Return (X, Y) of the center of cell containing provided text 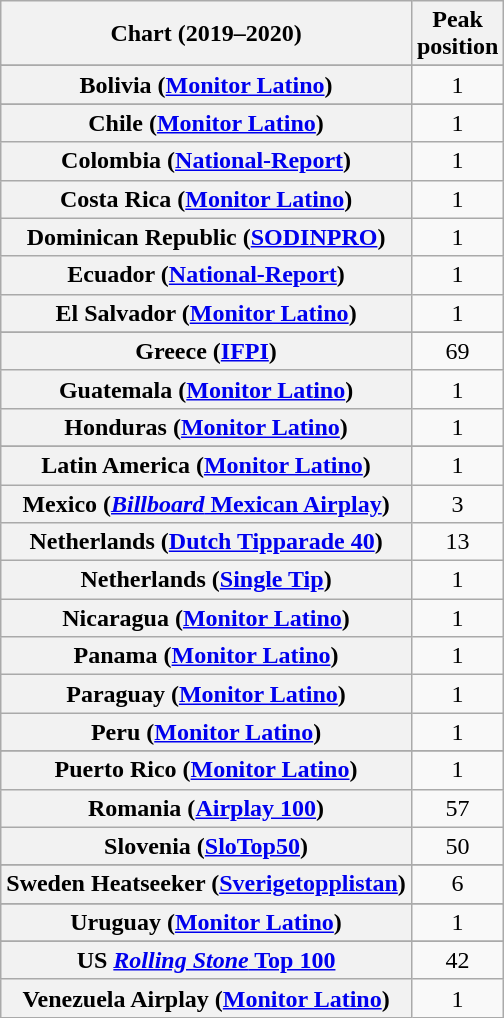
Puerto Rico (Monitor Latino) (206, 770)
Bolivia (Monitor Latino) (206, 85)
50 (457, 846)
6 (457, 884)
Netherlands (Single Tip) (206, 580)
Netherlands (Dutch Tipparade 40) (206, 542)
Chile (Monitor Latino) (206, 123)
Uruguay (Monitor Latino) (206, 922)
Slovenia (SloTop50) (206, 846)
Latin America (Monitor Latino) (206, 465)
Ecuador (National-Report) (206, 275)
Chart (2019–2020) (206, 34)
Greece (IFPI) (206, 351)
Costa Rica (Monitor Latino) (206, 199)
69 (457, 351)
US Rolling Stone Top 100 (206, 960)
El Salvador (Monitor Latino) (206, 313)
Peru (Monitor Latino) (206, 732)
Dominican Republic (SODINPRO) (206, 237)
13 (457, 542)
Mexico (Billboard Mexican Airplay) (206, 503)
Panama (Monitor Latino) (206, 656)
42 (457, 960)
Romania (Airplay 100) (206, 808)
3 (457, 503)
Honduras (Monitor Latino) (206, 427)
Nicaragua (Monitor Latino) (206, 618)
Guatemala (Monitor Latino) (206, 389)
Colombia (National-Report) (206, 161)
57 (457, 808)
Sweden Heatseeker (Sverigetopplistan) (206, 884)
Venezuela Airplay (Monitor Latino) (206, 998)
Paraguay (Monitor Latino) (206, 694)
Peakposition (457, 34)
